For the text-containing cell, return its midpoint in [X, Y] coordinate format. 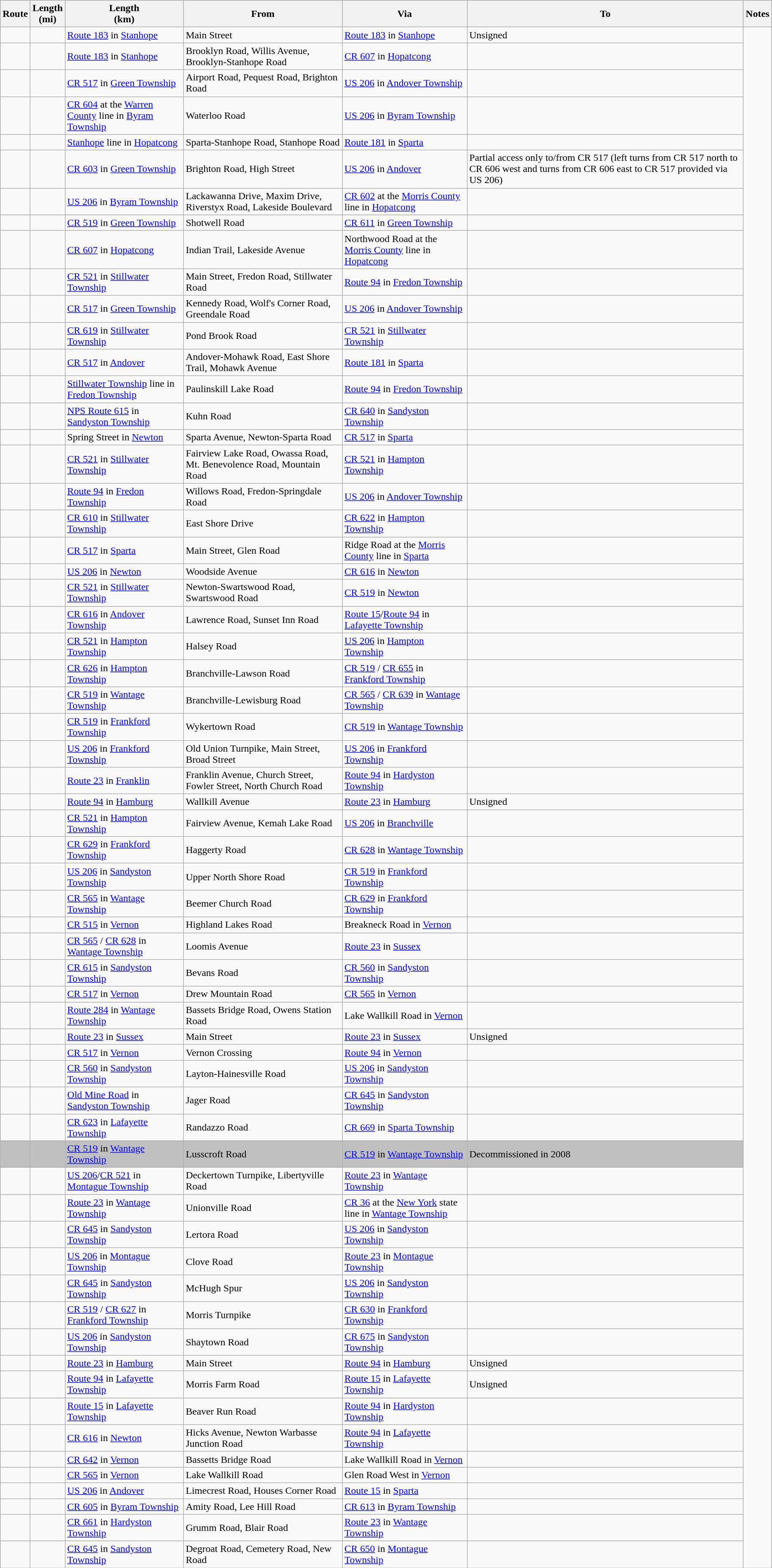
Newton-Swartswood Road, Swartswood Road [263, 593]
US 206 in Branchville [405, 823]
Randazzo Road [263, 1127]
CR 640 in Sandyston Township [405, 416]
CR 610 in Stillwater Township [125, 524]
Route 15 in Sparta [405, 1490]
NPS Route 615 in Sandyston Township [125, 416]
Shotwell Road [263, 223]
CR 661 in Hardyston Township [125, 1528]
Bevans Road [263, 973]
CR 519 in Newton [405, 593]
Wykertown Road [263, 726]
Franklin Avenue, Church Street, Fowler Street, North Church Road [263, 781]
Bassetts Bridge Road [263, 1459]
Branchville-Lewisburg Road [263, 700]
Length(mi) [47, 14]
Pond Brook Road [263, 336]
Fairview Avenue, Kemah Lake Road [263, 823]
Degroat Road, Cemetery Road, New Road [263, 1554]
CR 605 in Byram Township [125, 1506]
CR 519 / CR 627 in Frankford Township [125, 1315]
Haggerty Road [263, 850]
Clove Road [263, 1262]
CR 630 in Frankford Township [405, 1315]
CR 615 in Sandyston Township [125, 973]
McHugh Spur [263, 1288]
CR 611 in Green Township [405, 223]
CR 650 in Montague Township [405, 1554]
Jager Road [263, 1100]
Grumm Road, Blair Road [263, 1528]
Kuhn Road [263, 416]
Main Street, Glen Road [263, 550]
CR 675 in Sandyston Township [405, 1342]
Old Mine Road in Sandyston Township [125, 1100]
CR 565 / CR 639 in Wantage Township [405, 700]
Branchville-Lawson Road [263, 673]
Route 23 in Montague Township [405, 1262]
Layton-Hainesville Road [263, 1074]
Via [405, 14]
Amity Road, Lee Hill Road [263, 1506]
US 206 in Newton [125, 571]
Kennedy Road, Wolf's Corner Road, Greendale Road [263, 308]
Route 94 in Vernon [405, 1052]
Halsey Road [263, 646]
CR 616 in Andover Township [125, 619]
Andover-Mohawk Road, East Shore Trail, Mohawk Avenue [263, 363]
Brighton Road, High Street [263, 169]
CR 565 in Wantage Township [125, 904]
Unionville Road [263, 1208]
Highland Lakes Road [263, 925]
Deckertown Turnpike, Libertyville Road [263, 1181]
Waterloo Road [263, 115]
Lawrence Road, Sunset Inn Road [263, 619]
US 206/CR 521 in Montague Township [125, 1181]
Hicks Avenue, Newton Warbasse Junction Road [263, 1438]
CR 36 at the New York state line in Wantage Township [405, 1208]
Paulinskill Lake Road [263, 389]
CR 642 in Vernon [125, 1459]
Notes [758, 14]
Route 23 in Franklin [125, 781]
Airport Road, Pequest Road, Brighton Road [263, 83]
Partial access only to/from CR 517 (left turns from CR 517 north to CR 606 west and turns from CR 606 east to CR 517 provided via US 206) [605, 169]
CR 603 in Green Township [125, 169]
Northwood Road at the Morris County line in Hopatcong [405, 249]
Indian Trail, Lakeside Avenue [263, 249]
CR 628 in Wantage Township [405, 850]
Route 284 in Wantage Township [125, 1015]
Vernon Crossing [263, 1052]
Wallkill Avenue [263, 802]
CR 515 in Vernon [125, 925]
From [263, 14]
Old Union Turnpike, Main Street, Broad Street [263, 754]
Limecrest Road, Houses Corner Road [263, 1490]
Drew Mountain Road [263, 994]
Glen Road West in Vernon [405, 1475]
CR 517 in Andover [125, 363]
Upper North Shore Road [263, 877]
CR 669 in Sparta Township [405, 1127]
CR 613 in Byram Township [405, 1506]
Length(km) [125, 14]
Spring Street in Newton [125, 437]
Bassets Bridge Road, Owens Station Road [263, 1015]
CR 602 at the Morris County line in Hopatcong [405, 201]
To [605, 14]
Decommissioned in 2008 [605, 1154]
Lake Wallkill Road [263, 1475]
Woodside Avenue [263, 571]
Breakneck Road in Vernon [405, 925]
Beemer Church Road [263, 904]
Shaytown Road [263, 1342]
CR 622 in Hampton Township [405, 524]
CR 604 at the Warren County line in Byram Township [125, 115]
Lusscroft Road [263, 1154]
CR 565 / CR 628 in Wantage Township [125, 946]
Route 15/Route 94 in Lafayette Township [405, 619]
Morris Farm Road [263, 1385]
CR 626 in Hampton Township [125, 673]
CR 619 in Stillwater Township [125, 336]
Main Street, Fredon Road, Stillwater Road [263, 282]
Morris Turnpike [263, 1315]
US 206 in Montague Township [125, 1262]
Stillwater Township line in Fredon Township [125, 389]
Lertora Road [263, 1234]
CR 519 / CR 655 in Frankford Township [405, 673]
US 206 in Hampton Township [405, 646]
Sparta-Stanhope Road, Stanhope Road [263, 142]
Route [15, 14]
Willows Road, Fredon-Springdale Road [263, 496]
Brooklyn Road, Willis Avenue, Brooklyn-Stanhope Road [263, 56]
Loomis Avenue [263, 946]
CR 519 in Green Township [125, 223]
CR 623 in Lafayette Township [125, 1127]
Fairview Lake Road, Owassa Road, Mt. Benevolence Road, Mountain Road [263, 464]
Stanhope line in Hopatcong [125, 142]
Beaver Run Road [263, 1411]
Lackawanna Drive, Maxim Drive, Riverstyx Road, Lakeside Boulevard [263, 201]
Sparta Avenue, Newton-Sparta Road [263, 437]
East Shore Drive [263, 524]
Ridge Road at the Morris County line in Sparta [405, 550]
